Provide the (x, y) coordinate of the cell's center where the given text is located.  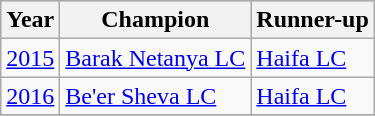
Barak Netanya LC (156, 58)
2016 (30, 96)
Champion (156, 20)
Be'er Sheva LC (156, 96)
Runner-up (313, 20)
2015 (30, 58)
Year (30, 20)
